Identify which cell holds the provided text, then report its [x, y] central coordinate. 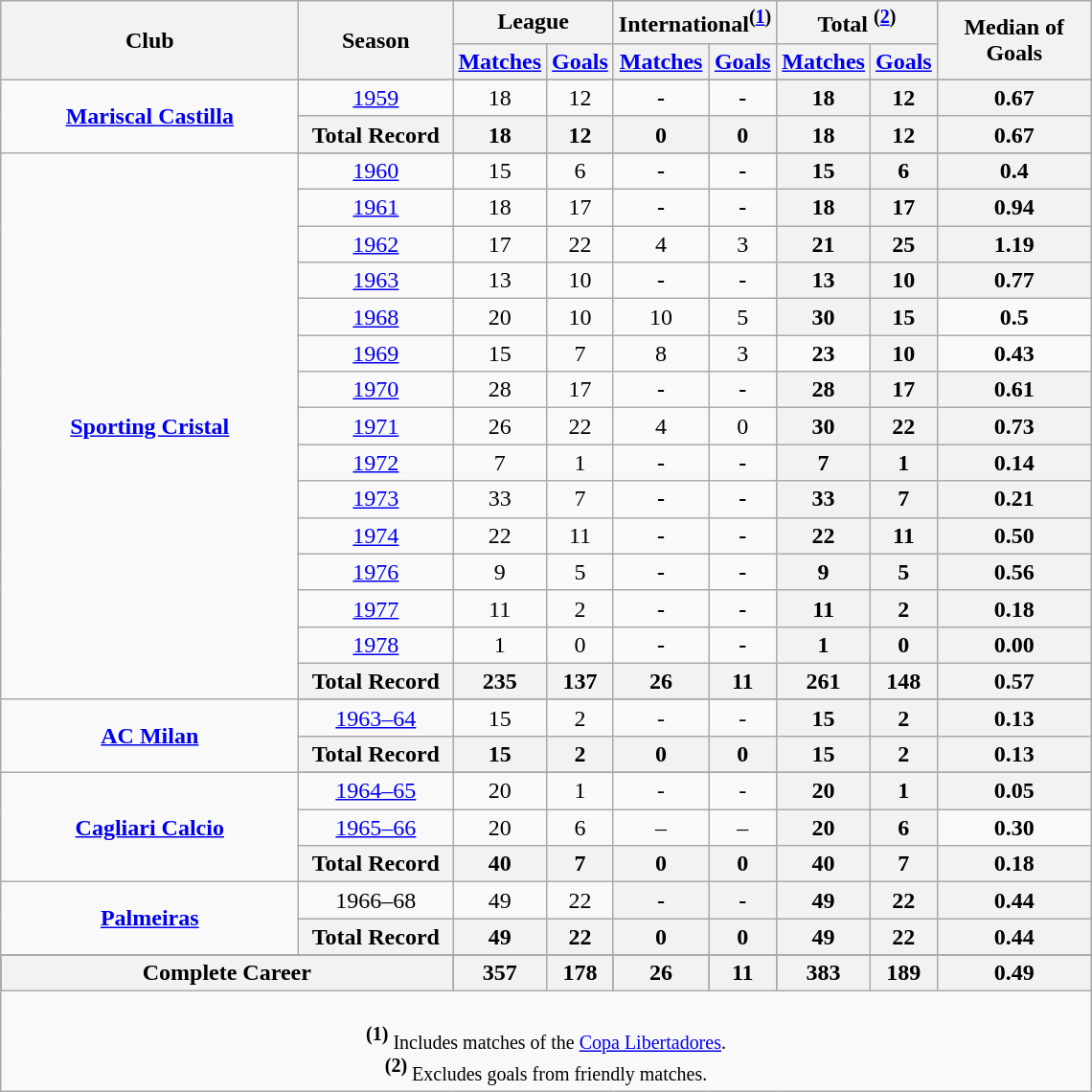
0.94 [1013, 208]
1960 [375, 171]
Club [149, 40]
0.61 [1013, 390]
0.4 [1013, 171]
(1) Includes matches of the Copa Libertadores. (2) Excludes goals from friendly matches. [546, 1042]
Total (2) [856, 23]
235 [500, 681]
0.73 [1013, 426]
137 [580, 681]
1971 [375, 426]
8 [661, 353]
1962 [375, 244]
189 [903, 973]
Mariscal Castilla [149, 116]
Season [375, 40]
1969 [375, 353]
International(1) [694, 23]
0.5 [1013, 317]
Palmeiras [149, 919]
1966–68 [375, 900]
League [533, 23]
23 [824, 353]
1970 [375, 390]
383 [824, 973]
0.00 [1013, 645]
1964–65 [375, 791]
0.30 [1013, 828]
0.57 [1013, 681]
0.49 [1013, 973]
1965–66 [375, 828]
0.43 [1013, 353]
1963 [375, 281]
1968 [375, 317]
1959 [375, 98]
0.21 [1013, 499]
0.77 [1013, 281]
0.50 [1013, 535]
AC Milan [149, 736]
1978 [375, 645]
0.05 [1013, 791]
148 [903, 681]
25 [903, 244]
261 [824, 681]
178 [580, 973]
1974 [375, 535]
357 [500, 973]
Complete Career [227, 973]
21 [824, 244]
1963–64 [375, 717]
Sporting Cristal [149, 425]
Median of Goals [1013, 40]
1961 [375, 208]
1.19 [1013, 244]
1972 [375, 463]
1976 [375, 572]
1973 [375, 499]
0.56 [1013, 572]
1977 [375, 608]
0.14 [1013, 463]
Cagliari Calcio [149, 828]
